Search for the cell housing the specified text and yield its [x, y] center coordinate. 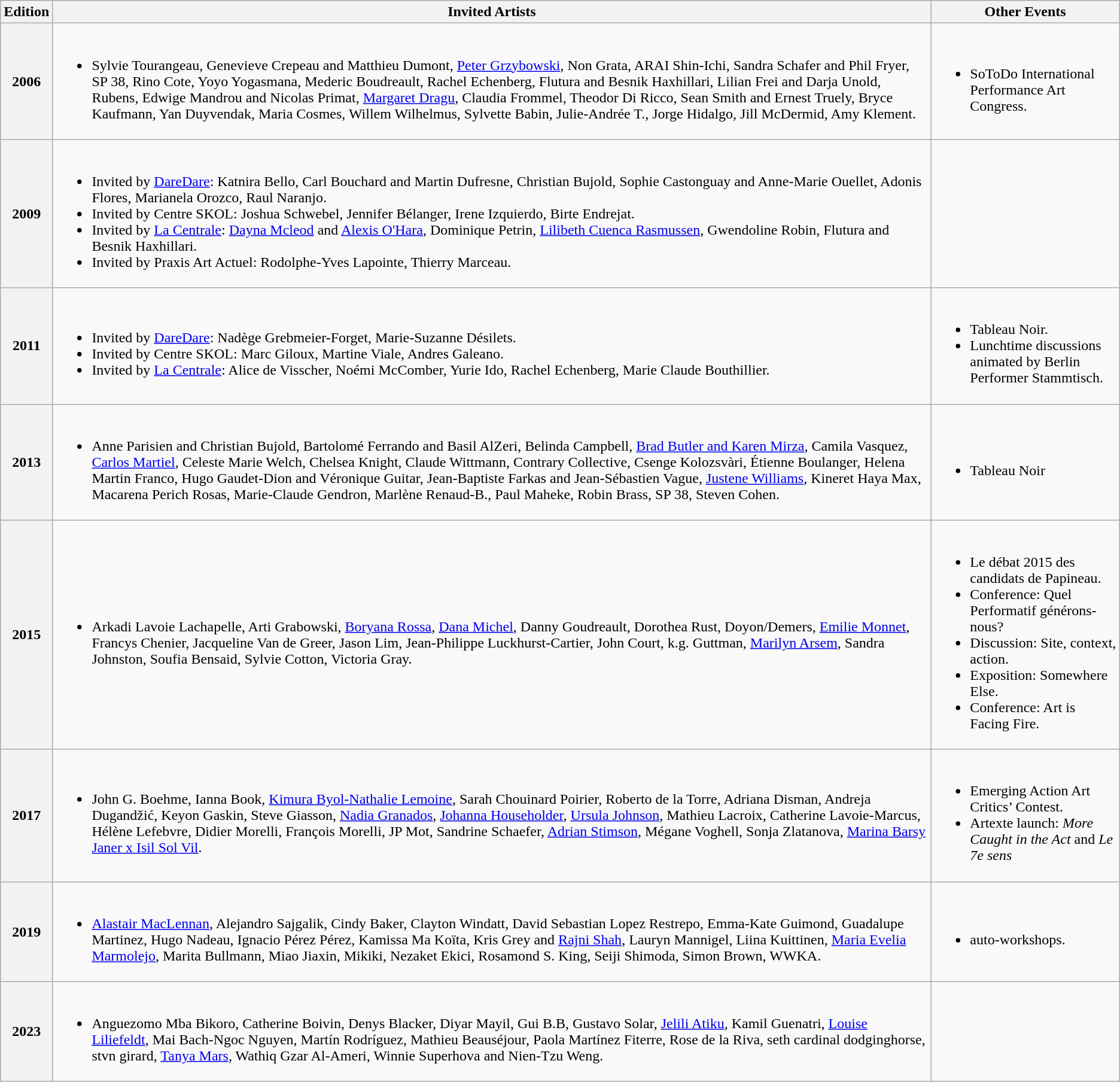
2011 [26, 346]
auto-workshops. [1025, 931]
Other Events [1025, 12]
2006 [26, 81]
2017 [26, 815]
2019 [26, 931]
Tableau Noir [1025, 462]
Edition [26, 12]
Invited Artists [492, 12]
2013 [26, 462]
2023 [26, 1032]
2009 [26, 214]
2015 [26, 634]
Emerging Action Art Critics’ Contest.Artexte launch: More Caught in the Act and Le 7e sens [1025, 815]
SoToDo International Performance Art Congress. [1025, 81]
Tableau Noir.Lunchtime discussions animated by Berlin Performer Stammtisch. [1025, 346]
